Determine the (x, y) coordinate at the center of the cell enclosing the given text.  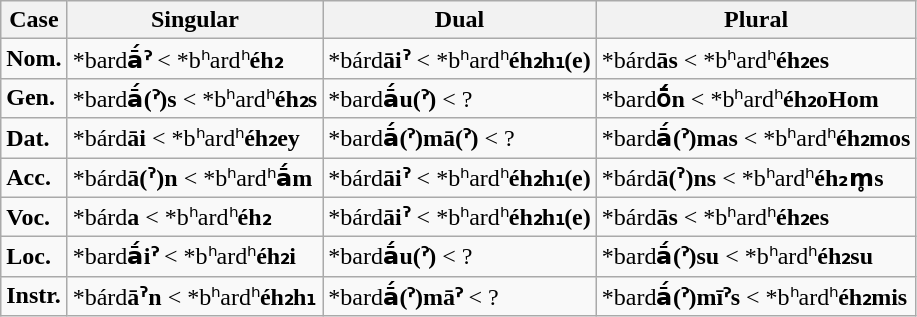
Plural (756, 20)
*bardā́iˀ < *bʰardʰéh₂i (195, 257)
Nom. (34, 59)
Case (34, 20)
Voc. (34, 217)
*bardā́(ˀ)su < *bʰardʰéh₂su (756, 257)
*bárdā(ˀ)ns < *bʰardʰéh₂m̥s (756, 178)
Acc. (34, 178)
*bardā́ˀ < *bʰardʰéh₂ (195, 59)
Dual (460, 20)
Dat. (34, 138)
*bardā́(ˀ)mas < *bʰardʰéh₂mos (756, 138)
*bárdāi < *bʰardʰéh₂ey (195, 138)
*bardā́(ˀ)s < *bʰardʰéh₂s (195, 98)
*bardā́(ˀ)māˀ < ? (460, 296)
*bardā́(ˀ)mīˀs < *bʰardʰéh₂mis (756, 296)
*bardā́(ˀ)mā(ˀ) < ? (460, 138)
*bardṓn < *bʰardʰéh₂oHom (756, 98)
*bárdā(ˀ)n < *bʰardʰā́m (195, 178)
*bárdāˀn < *bʰardʰéh₂h₁ (195, 296)
Gen. (34, 98)
Singular (195, 20)
*bárda < *bʰardʰéh₂ (195, 217)
Instr. (34, 296)
Loc. (34, 257)
